Return (x, y) of the center of cell containing provided text 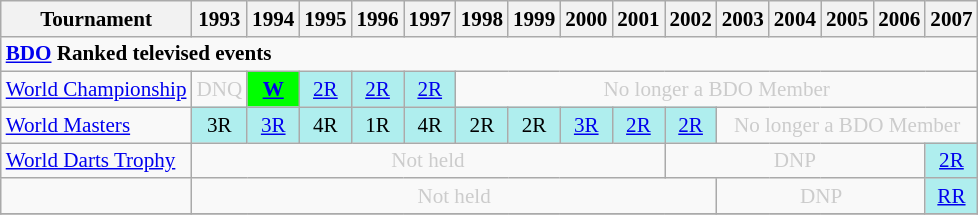
2006 (899, 18)
1994 (273, 18)
1R (377, 124)
2002 (690, 18)
2007 (951, 18)
2004 (795, 18)
1998 (482, 18)
2000 (586, 18)
2003 (743, 18)
BDO Ranked televised events (490, 54)
1993 (219, 18)
1996 (377, 18)
W (273, 90)
Tournament (96, 18)
2005 (847, 18)
World Darts Trophy (96, 160)
DNQ (219, 90)
World Masters (96, 124)
RR (951, 196)
World Championship (96, 90)
1999 (534, 18)
2001 (638, 18)
1995 (325, 18)
1997 (430, 18)
